Find where the given text appears and provide that cell's center as [X, Y] coordinate. 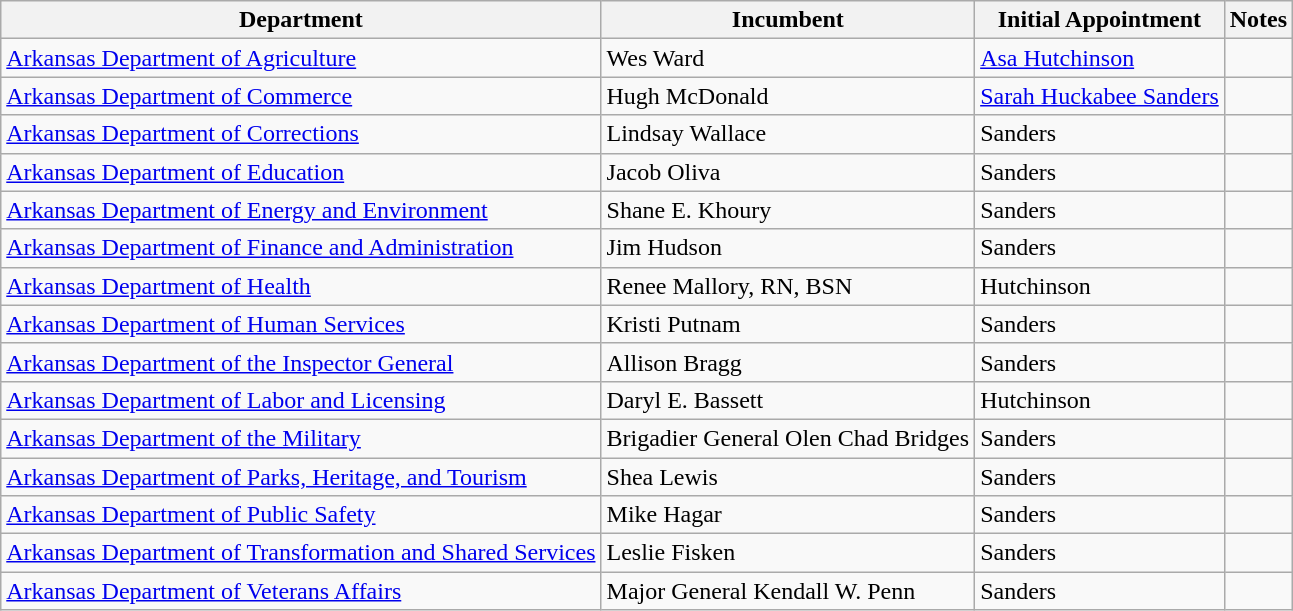
Kristi Putnam [788, 324]
Arkansas Department of Finance and Administration [301, 248]
Wes Ward [788, 58]
Department [301, 20]
Arkansas Department of the Military [301, 438]
Daryl E. Bassett [788, 400]
Arkansas Department of Labor and Licensing [301, 400]
Arkansas Department of Commerce [301, 96]
Arkansas Department of Veterans Affairs [301, 591]
Arkansas Department of Health [301, 286]
Arkansas Department of Transformation and Shared Services [301, 553]
Lindsay Wallace [788, 134]
Shea Lewis [788, 477]
Notes [1258, 20]
Major General Kendall W. Penn [788, 591]
Arkansas Department of Energy and Environment [301, 210]
Arkansas Department of the Inspector General [301, 362]
Arkansas Department of Parks, Heritage, and Tourism [301, 477]
Arkansas Department of Public Safety [301, 515]
Arkansas Department of Agriculture [301, 58]
Incumbent [788, 20]
Leslie Fisken [788, 553]
Shane E. Khoury [788, 210]
Jim Hudson [788, 248]
Sarah Huckabee Sanders [1100, 96]
Renee Mallory, RN, BSN [788, 286]
Mike Hagar [788, 515]
Arkansas Department of Education [301, 172]
Arkansas Department of Corrections [301, 134]
Allison Bragg [788, 362]
Jacob Oliva [788, 172]
Hugh McDonald [788, 96]
Brigadier General Olen Chad Bridges [788, 438]
Arkansas Department of Human Services [301, 324]
Asa Hutchinson [1100, 58]
Initial Appointment [1100, 20]
